Scan for the cell matching the given text and deliver its [x, y] coordinate at center. 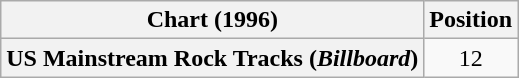
US Mainstream Rock Tracks (Billboard) [212, 58]
12 [471, 58]
Chart (1996) [212, 20]
Position [471, 20]
